Pinpoint the cell where the given text exists, returning its (X, Y) midpoint coordinate. 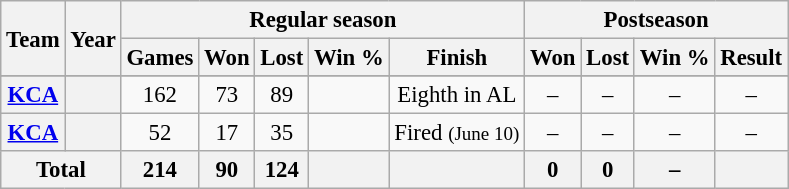
17 (227, 133)
89 (282, 95)
90 (227, 170)
Result (752, 58)
Regular season (323, 20)
73 (227, 95)
Games (160, 58)
Postseason (656, 20)
52 (160, 133)
Finish (457, 58)
Eighth in AL (457, 95)
124 (282, 170)
214 (160, 170)
35 (282, 133)
Fired (June 10) (457, 133)
Total (61, 170)
162 (160, 95)
Team (33, 38)
Year (93, 38)
